Detect which cell encompasses the target text, then output its [X, Y] center coordinate. 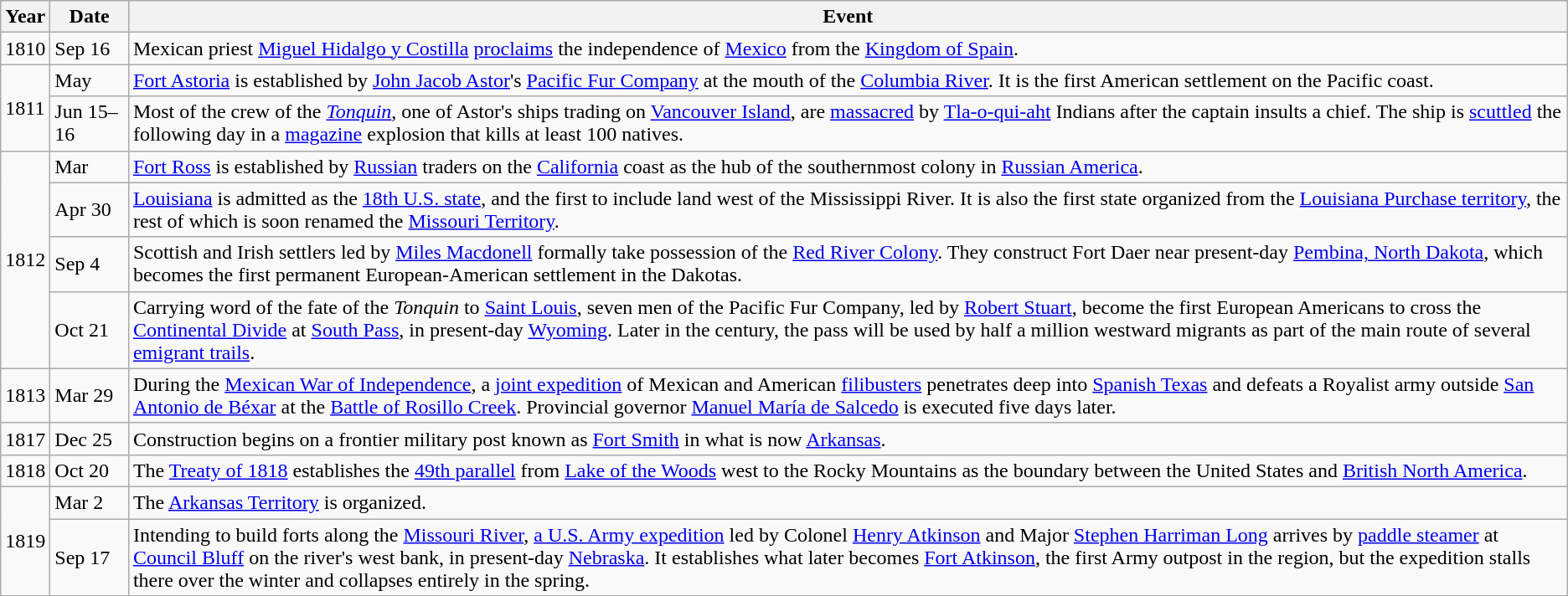
Mar 29 [90, 395]
Jun 15–16 [90, 124]
Apr 30 [90, 209]
Oct 20 [90, 470]
1810 [25, 49]
Sep 16 [90, 49]
1813 [25, 395]
Sep 17 [90, 557]
Mexican priest Miguel Hidalgo y Costilla proclaims the independence of Mexico from the Kingdom of Spain. [848, 49]
Sep 4 [90, 265]
1817 [25, 439]
Dec 25 [90, 439]
Mar 2 [90, 502]
May [90, 80]
The Arkansas Territory is organized. [848, 502]
Event [848, 17]
Oct 21 [90, 330]
Construction begins on a frontier military post known as Fort Smith in what is now Arkansas. [848, 439]
1812 [25, 259]
1811 [25, 107]
Mar [90, 167]
Year [25, 17]
Date [90, 17]
1818 [25, 470]
Fort Ross is established by Russian traders on the California coast as the hub of the southernmost colony in Russian America. [848, 167]
1819 [25, 541]
